Determine the (X, Y) coordinate at the center of the cell enclosing the given text.  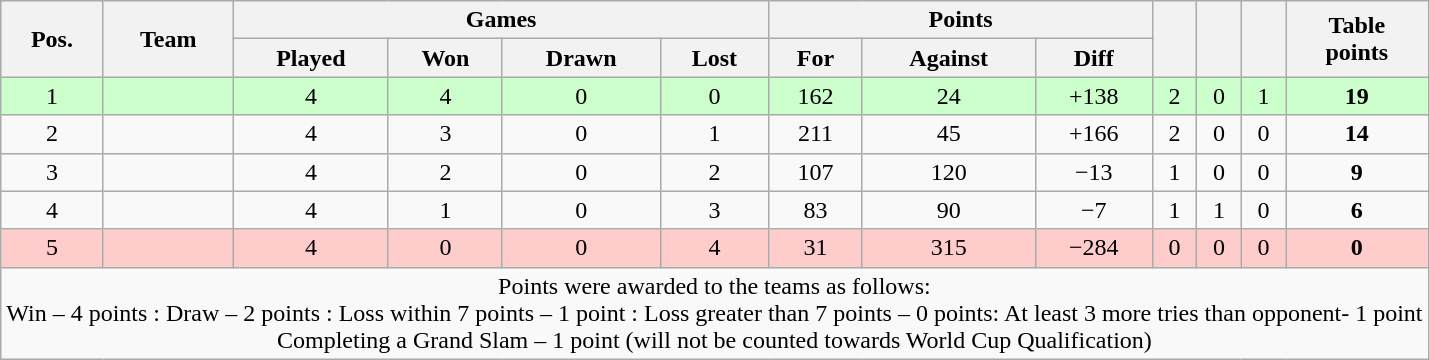
107 (816, 172)
Tablepoints (1357, 39)
120 (948, 172)
90 (948, 210)
Diff (1094, 58)
Pos. (52, 39)
Lost (714, 58)
Team (168, 39)
Drawn (581, 58)
6 (1357, 210)
24 (948, 96)
Won (445, 58)
+166 (1094, 134)
162 (816, 96)
+138 (1094, 96)
31 (816, 248)
−7 (1094, 210)
19 (1357, 96)
83 (816, 210)
315 (948, 248)
−13 (1094, 172)
Points (960, 20)
Against (948, 58)
Games (501, 20)
5 (52, 248)
For (816, 58)
14 (1357, 134)
211 (816, 134)
−284 (1094, 248)
45 (948, 134)
Played (310, 58)
9 (1357, 172)
